Pinpoint the cell where the given text exists, returning its (X, Y) midpoint coordinate. 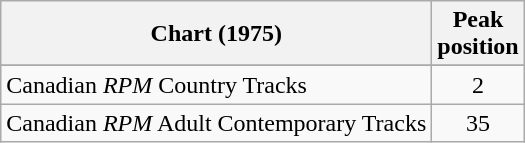
Canadian RPM Country Tracks (216, 85)
Canadian RPM Adult Contemporary Tracks (216, 123)
Chart (1975) (216, 34)
2 (478, 85)
Peakposition (478, 34)
35 (478, 123)
